Return (x, y) of the center of cell containing provided text 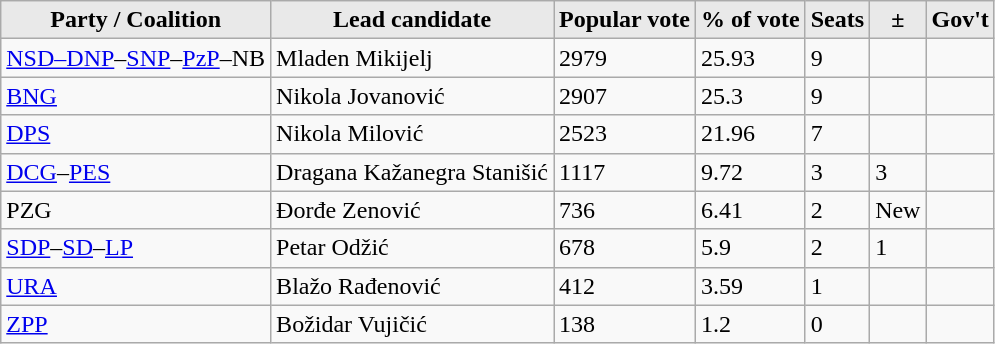
Nikola Jovanović (412, 96)
1117 (625, 172)
% of vote (750, 20)
New (898, 210)
± (898, 20)
Gov't (960, 20)
6.41 (750, 210)
Dragana Kažanegra Stanišić (412, 172)
Petar Odžić (412, 248)
URA (136, 286)
412 (625, 286)
2523 (625, 134)
25.3 (750, 96)
SDP–SD–LP (136, 248)
Mladen Mikijelj (412, 58)
Seats (837, 20)
2907 (625, 96)
21.96 (750, 134)
DCG–PES (136, 172)
0 (837, 324)
BNG (136, 96)
3.59 (750, 286)
NSD–DNP–SNP–PzP–NB (136, 58)
ZPP (136, 324)
Božidar Vujičić (412, 324)
1.2 (750, 324)
25.93 (750, 58)
Đorđe Zenović (412, 210)
736 (625, 210)
Party / Coalition (136, 20)
Lead candidate (412, 20)
138 (625, 324)
2979 (625, 58)
7 (837, 134)
PZG (136, 210)
5.9 (750, 248)
9.72 (750, 172)
Blažo Rađenović (412, 286)
DPS (136, 134)
678 (625, 248)
Nikola Milović (412, 134)
Popular vote (625, 20)
